From the cell containing the given text, extract its center point as [x, y] coordinate. 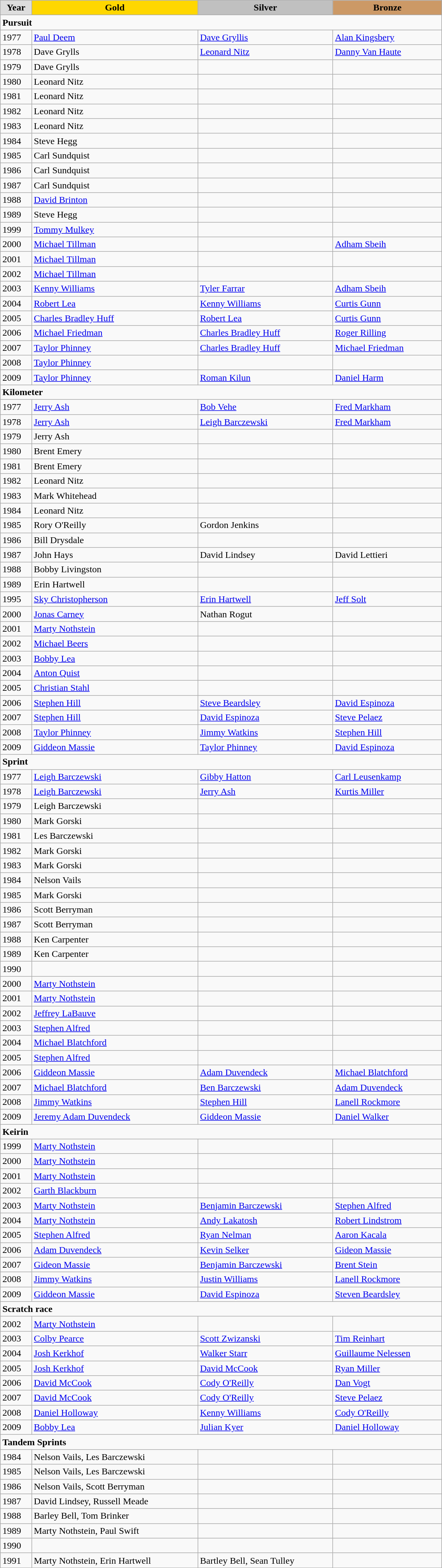
Steven Beardsley [387, 1294]
Bob Vehe [265, 407]
Justin Williams [265, 1279]
Michael Beers [115, 643]
Danny Van Haute [387, 52]
Kilometer [221, 392]
Scott Zwizanski [265, 1338]
Alan Kingsbery [387, 37]
Jeff Solt [387, 599]
Tandem Sprints [221, 1442]
John Hays [115, 555]
Bobby Livingston [115, 570]
Andy Lakatosh [265, 1220]
Jeremy Adam Duvendeck [115, 1117]
Mark Whitehead [115, 496]
Kurtis Miller [387, 791]
Ryan Nelman [265, 1235]
Roman Kilun [265, 377]
Tommy Mulkey [115, 230]
1995 [16, 599]
Sky Christopherson [115, 599]
Colby Pearce [115, 1338]
Kevin Selker [265, 1250]
Robert Lindstrom [387, 1220]
Dan Vogt [387, 1383]
Christian Stahl [115, 688]
Bartley Bell, Sean Tulley [265, 1560]
Daniel Harm [387, 377]
David Brinton [115, 200]
David Lindsey [265, 555]
Pursuit [221, 23]
Garth Blackburn [115, 1191]
Jonas Carney [115, 614]
David Lindsey, Russell Meade [115, 1501]
Year [16, 8]
Nelson Vails, Scott Berryman [115, 1486]
Keirin [221, 1132]
Tyler Farrar [265, 289]
Anton Quist [115, 673]
Les Barczewski [115, 836]
Sprint [221, 762]
Dave Gryllis [265, 37]
Barley Bell, Tom Brinker [115, 1516]
Silver [265, 8]
Jeffrey LaBauve [115, 1013]
Nelson Vails [115, 880]
Steve Beardsley [265, 703]
Guillaume Nelessen [387, 1353]
Paul Deem [115, 37]
Walker Starr [265, 1353]
Ben Barczewski [265, 1087]
Aaron Kacala [387, 1235]
Scratch race [221, 1309]
Gordon Jenkins [265, 525]
Marty Nothstein, Erin Hartwell [115, 1560]
Bronze [387, 8]
Rory O'Reilly [115, 525]
Tim Reinhart [387, 1338]
Marty Nothstein, Paul Swift [115, 1531]
David Lettieri [387, 555]
Roger Rilling [387, 333]
Bill Drysdale [115, 540]
Nathan Rogut [265, 614]
Brent Stein [387, 1265]
Gibby Hatton [265, 777]
Carl Leusenkamp [387, 777]
1991 [16, 1560]
Daniel Walker [387, 1117]
Julian Kyer [265, 1427]
Ryan Miller [387, 1368]
Gold [115, 8]
